Scan for the cell matching the given text and deliver its [x, y] coordinate at center. 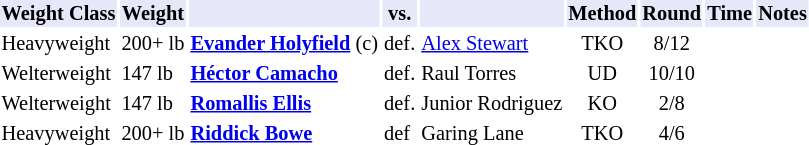
vs. [400, 14]
Round [672, 14]
Evander Holyfield (c) [284, 44]
Héctor Camacho [284, 74]
KO [602, 104]
UD [602, 74]
Heavyweight [58, 44]
Method [602, 14]
Notes [783, 14]
10/10 [672, 74]
Junior Rodriguez [492, 104]
Weight Class [58, 14]
Raul Torres [492, 74]
Romallis Ellis [284, 104]
Alex Stewart [492, 44]
Time [730, 14]
Weight [153, 14]
200+ lb [153, 44]
2/8 [672, 104]
8/12 [672, 44]
TKO [602, 44]
